Search for the cell housing the specified text and yield its [x, y] center coordinate. 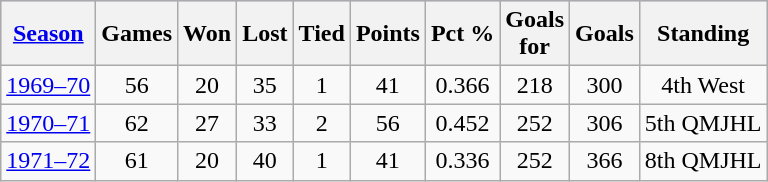
0.452 [462, 123]
Lost [265, 34]
Tied [322, 34]
61 [137, 161]
366 [605, 161]
40 [265, 161]
5th QMJHL [703, 123]
35 [265, 85]
306 [605, 123]
300 [605, 85]
Goalsfor [535, 34]
1970–71 [48, 123]
Points [388, 34]
Goals [605, 34]
27 [208, 123]
62 [137, 123]
Won [208, 34]
1969–70 [48, 85]
218 [535, 85]
33 [265, 123]
Season [48, 34]
1971–72 [48, 161]
Games [137, 34]
4th West [703, 85]
8th QMJHL [703, 161]
2 [322, 123]
0.336 [462, 161]
Standing [703, 34]
Pct % [462, 34]
0.366 [462, 85]
